For the text-containing cell, return its midpoint in [x, y] coordinate format. 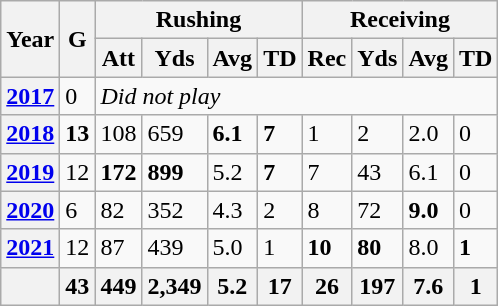
108 [118, 134]
2020 [30, 210]
2017 [30, 96]
2.0 [428, 134]
449 [118, 286]
87 [118, 248]
659 [174, 134]
8.0 [428, 248]
17 [280, 286]
197 [378, 286]
352 [174, 210]
2018 [30, 134]
8 [327, 210]
9.0 [428, 210]
82 [118, 210]
Did not play [296, 96]
Rec [327, 58]
Att [118, 58]
172 [118, 172]
Rushing [198, 20]
899 [174, 172]
13 [78, 134]
G [78, 39]
7.6 [428, 286]
2021 [30, 248]
4.3 [232, 210]
6 [78, 210]
5.0 [232, 248]
2019 [30, 172]
72 [378, 210]
Year [30, 39]
2,349 [174, 286]
Receiving [400, 20]
439 [174, 248]
80 [378, 248]
26 [327, 286]
10 [327, 248]
